Detect which cell encompasses the target text, then output its (x, y) center coordinate. 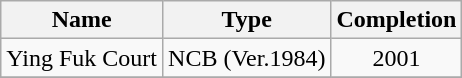
Ying Fuk Court (82, 58)
Completion (396, 20)
2001 (396, 58)
Name (82, 20)
Type (247, 20)
NCB (Ver.1984) (247, 58)
